Provide the [x, y] coordinate of the cell's center where the given text is located.  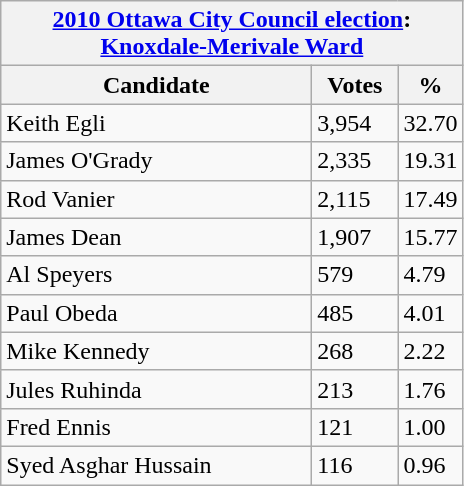
1,907 [355, 237]
17.49 [430, 199]
Candidate [156, 85]
Al Speyers [156, 275]
Jules Ruhinda [156, 389]
Rod Vanier [156, 199]
Syed Asghar Hussain [156, 465]
Fred Ennis [156, 427]
268 [355, 351]
485 [355, 313]
4.79 [430, 275]
2,115 [355, 199]
579 [355, 275]
Votes [355, 85]
121 [355, 427]
James Dean [156, 237]
2.22 [430, 351]
% [430, 85]
James O'Grady [156, 161]
32.70 [430, 123]
1.76 [430, 389]
Mike Kennedy [156, 351]
4.01 [430, 313]
Keith Egli [156, 123]
1.00 [430, 427]
Paul Obeda [156, 313]
15.77 [430, 237]
213 [355, 389]
3,954 [355, 123]
2,335 [355, 161]
19.31 [430, 161]
2010 Ottawa City Council election: Knoxdale-Merivale Ward [232, 34]
0.96 [430, 465]
116 [355, 465]
